From the cell containing the given text, extract its center point as (X, Y) coordinate. 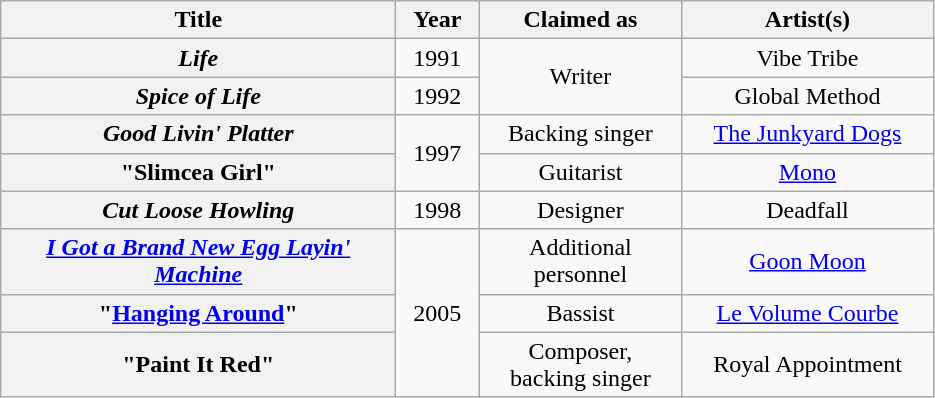
Cut Loose Howling (198, 210)
1991 (438, 58)
Additionalpersonnel (580, 262)
"Hanging Around" (198, 313)
Bassist (580, 313)
"Paint It Red" (198, 364)
Good Livin' Platter (198, 134)
Global Method (808, 96)
"Slimcea Girl" (198, 172)
1992 (438, 96)
Goon Moon (808, 262)
Mono (808, 172)
Claimed as (580, 20)
Vibe Tribe (808, 58)
1997 (438, 153)
I Got a Brand New Egg Layin' Machine (198, 262)
Le Volume Courbe (808, 313)
Designer (580, 210)
1998 (438, 210)
Year (438, 20)
Life (198, 58)
Composer,backing singer (580, 364)
Title (198, 20)
Artist(s) (808, 20)
The Junkyard Dogs (808, 134)
Writer (580, 77)
Royal Appointment (808, 364)
2005 (438, 313)
Deadfall (808, 210)
Backing singer (580, 134)
Guitarist (580, 172)
Spice of Life (198, 96)
